Capture the cell that displays the provided text and extract its (X, Y) central coordinate. 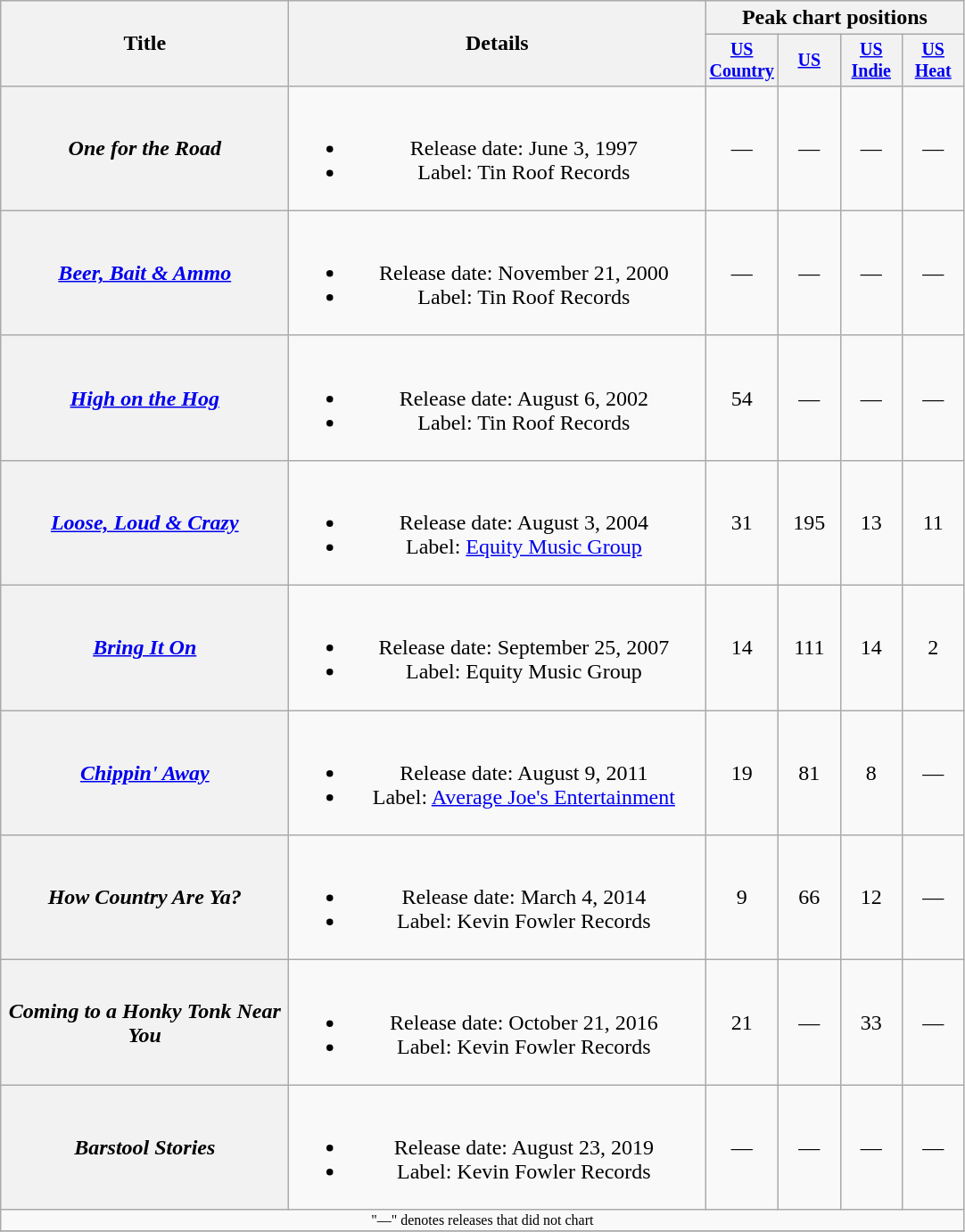
Release date: June 3, 1997Label: Tin Roof Records (498, 148)
111 (810, 648)
Release date: October 21, 2016Label: Kevin Fowler Records (498, 1023)
Barstool Stories (144, 1147)
One for the Road (144, 148)
31 (742, 522)
Chippin' Away (144, 773)
US (810, 61)
Coming to a Honky Tonk Near You (144, 1023)
21 (742, 1023)
Title (144, 44)
US Indie (870, 61)
Peak chart positions (835, 18)
81 (810, 773)
11 (933, 522)
High on the Hog (144, 398)
Beer, Bait & Ammo (144, 273)
Bring It On (144, 648)
Release date: March 4, 2014Label: Kevin Fowler Records (498, 898)
Loose, Loud & Crazy (144, 522)
12 (870, 898)
54 (742, 398)
Details (498, 44)
Release date: August 3, 2004Label: Equity Music Group (498, 522)
Release date: November 21, 2000Label: Tin Roof Records (498, 273)
US Country (742, 61)
8 (870, 773)
66 (810, 898)
33 (870, 1023)
Release date: August 23, 2019Label: Kevin Fowler Records (498, 1147)
Release date: September 25, 2007Label: Equity Music Group (498, 648)
195 (810, 522)
2 (933, 648)
"—" denotes releases that did not chart (482, 1220)
Release date: August 9, 2011Label: Average Joe's Entertainment (498, 773)
USHeat (933, 61)
13 (870, 522)
Release date: August 6, 2002Label: Tin Roof Records (498, 398)
19 (742, 773)
How Country Are Ya? (144, 898)
9 (742, 898)
